Provide the (x, y) coordinate of the cell's center where the given text is located.  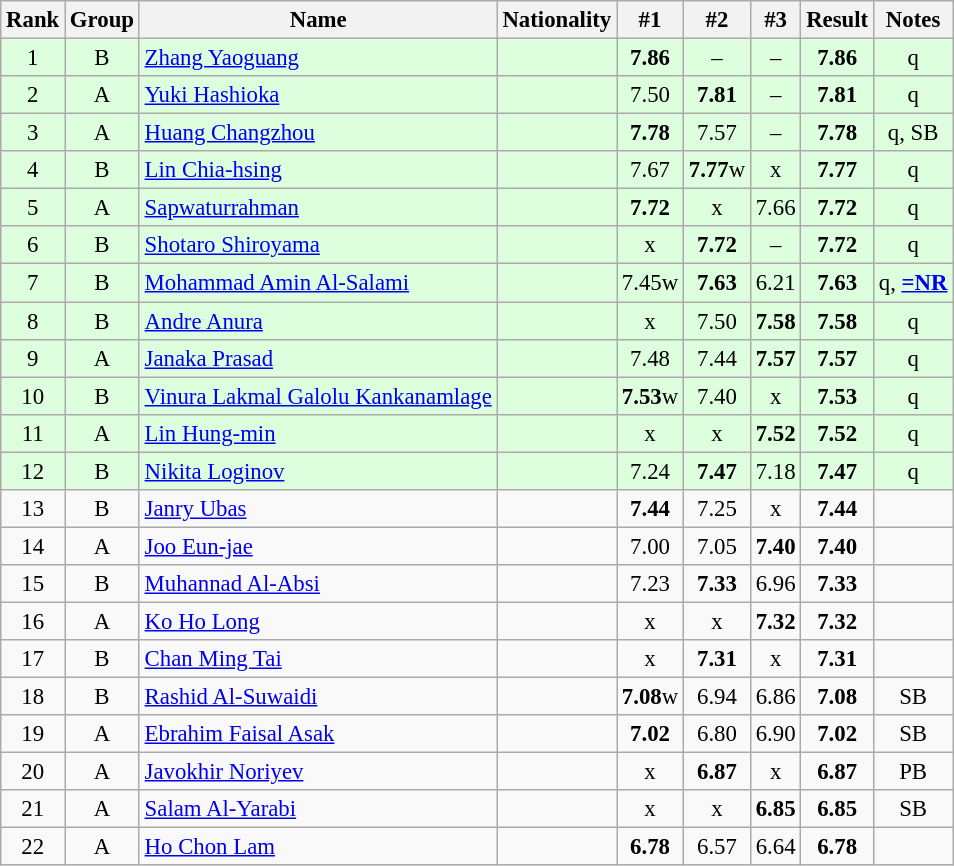
6.64 (775, 847)
7.05 (716, 546)
8 (33, 321)
Nikita Loginov (318, 471)
6 (33, 245)
6.96 (775, 584)
7.00 (650, 546)
7.77w (716, 170)
Ebrahim Faisal Asak (318, 734)
11 (33, 433)
7.18 (775, 471)
Nationality (556, 20)
1 (33, 58)
13 (33, 509)
6.86 (775, 697)
16 (33, 621)
Rank (33, 20)
9 (33, 358)
Result (838, 20)
2 (33, 95)
q, SB (912, 133)
15 (33, 584)
7.23 (650, 584)
3 (33, 133)
Sapwaturrahman (318, 208)
7.77 (838, 170)
Lin Hung-min (318, 433)
7.08 (838, 697)
#3 (775, 20)
6.21 (775, 283)
Janry Ubas (318, 509)
6.57 (716, 847)
14 (33, 546)
Huang Changzhou (318, 133)
7.08w (650, 697)
17 (33, 659)
7.53 (838, 396)
Ko Ho Long (318, 621)
7.24 (650, 471)
7.66 (775, 208)
7.67 (650, 170)
Name (318, 20)
Lin Chia-hsing (318, 170)
Ho Chon Lam (318, 847)
Chan Ming Tai (318, 659)
Javokhir Noriyev (318, 772)
19 (33, 734)
10 (33, 396)
Mohammad Amin Al-Salami (318, 283)
21 (33, 809)
Salam Al-Yarabi (318, 809)
6.80 (716, 734)
20 (33, 772)
22 (33, 847)
Zhang Yaoguang (318, 58)
Notes (912, 20)
Joo Eun-jae (318, 546)
Yuki Hashioka (318, 95)
Muhannad Al-Absi (318, 584)
7.25 (716, 509)
4 (33, 170)
7.53w (650, 396)
Vinura Lakmal Galolu Kankanamlage (318, 396)
6.94 (716, 697)
7 (33, 283)
q, =NR (912, 283)
Group (102, 20)
Shotaro Shiroyama (318, 245)
#2 (716, 20)
6.90 (775, 734)
7.48 (650, 358)
Janaka Prasad (318, 358)
PB (912, 772)
Rashid Al-Suwaidi (318, 697)
5 (33, 208)
12 (33, 471)
7.45w (650, 283)
Andre Anura (318, 321)
18 (33, 697)
#1 (650, 20)
